Capture the cell that displays the provided text and extract its [X, Y] central coordinate. 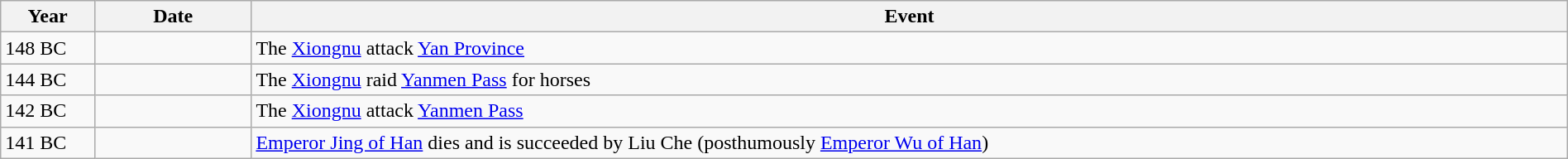
The Xiongnu attack Yan Province [910, 48]
141 BC [48, 142]
144 BC [48, 79]
Date [172, 17]
Event [910, 17]
The Xiongnu attack Yanmen Pass [910, 111]
Year [48, 17]
Emperor Jing of Han dies and is succeeded by Liu Che (posthumously Emperor Wu of Han) [910, 142]
148 BC [48, 48]
The Xiongnu raid Yanmen Pass for horses [910, 79]
142 BC [48, 111]
